Return the (x, y) coordinate for the center point of the cell that contains the specified text.  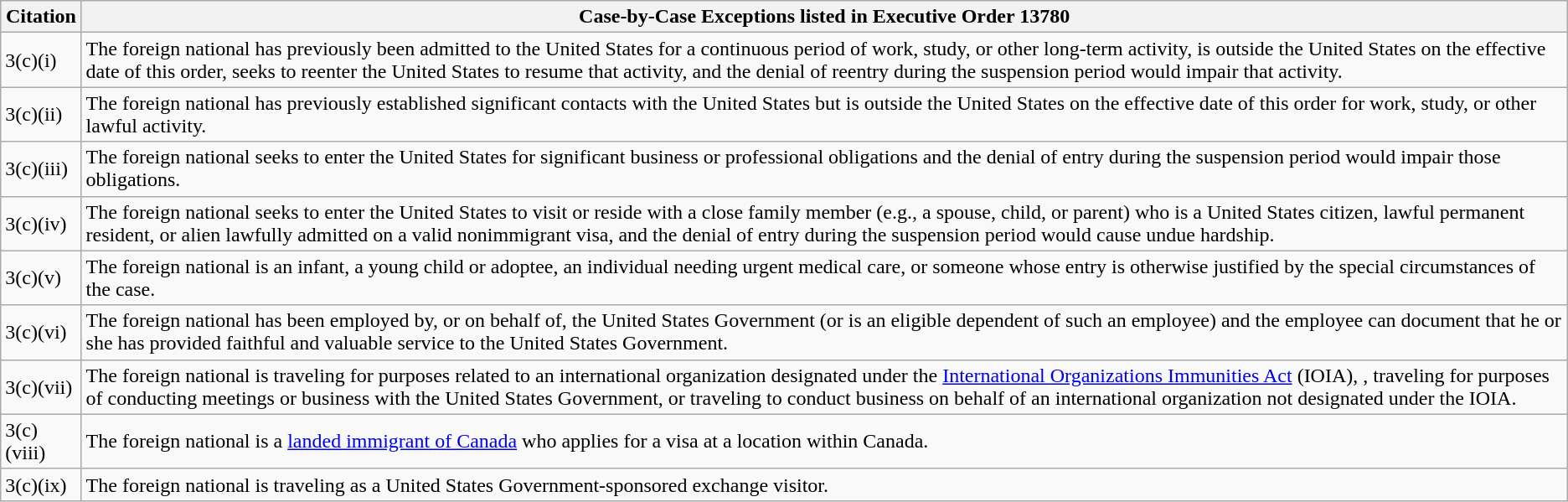
3(c)(iii) (41, 169)
3(c)(viii) (41, 441)
3(c)(v) (41, 278)
3(c)(iv) (41, 223)
Citation (41, 17)
The foreign national is traveling as a United States Government-sponsored exchange visitor. (824, 484)
3(c)(vii) (41, 387)
The foreign national is a landed immigrant of Canada who applies for a visa at a location within Canada. (824, 441)
3(c)(vi) (41, 332)
3(c)(i) (41, 60)
3(c)(ii) (41, 114)
Case-by-Case Exceptions listed in Executive Order 13780 (824, 17)
3(c)(ix) (41, 484)
